Extract the [X, Y] coordinate from the center of the cell holding the provided text.  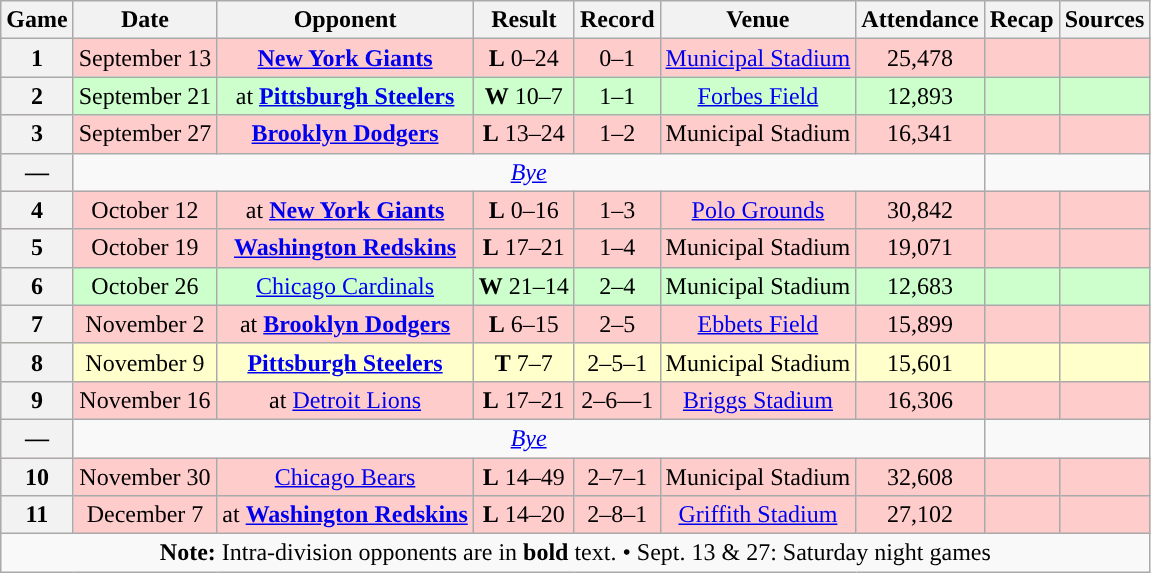
5 [37, 248]
30,842 [920, 210]
16,306 [920, 400]
Note: Intra-division opponents are in bold text. • Sept. 13 & 27: Saturday night games [576, 553]
1–3 [617, 210]
at Pittsburgh Steelers [345, 96]
Chicago Cardinals [345, 286]
16,341 [920, 134]
Forbes Field [758, 96]
2–8–1 [617, 515]
October 19 [145, 248]
7 [37, 324]
0–1 [617, 58]
L 13–24 [524, 134]
Brooklyn Dodgers [345, 134]
W 21–14 [524, 286]
15,899 [920, 324]
L 0–24 [524, 58]
9 [37, 400]
Attendance [920, 20]
25,478 [920, 58]
12,683 [920, 286]
12,893 [920, 96]
11 [37, 515]
2–7–1 [617, 477]
2–5–1 [617, 362]
6 [37, 286]
Ebbets Field [758, 324]
October 26 [145, 286]
Recap [1022, 20]
32,608 [920, 477]
October 12 [145, 210]
W 10–7 [524, 96]
19,071 [920, 248]
New York Giants [345, 58]
2–6—1 [617, 400]
at New York Giants [345, 210]
September 27 [145, 134]
Venue [758, 20]
4 [37, 210]
Chicago Bears [345, 477]
Sources [1104, 20]
November 2 [145, 324]
L 14–49 [524, 477]
November 30 [145, 477]
at Detroit Lions [345, 400]
Pittsburgh Steelers [345, 362]
1–1 [617, 96]
at Brooklyn Dodgers [345, 324]
1–2 [617, 134]
L 6–15 [524, 324]
Briggs Stadium [758, 400]
Washington Redskins [345, 248]
Opponent [345, 20]
T 7–7 [524, 362]
1–4 [617, 248]
27,102 [920, 515]
L 0–16 [524, 210]
2 [37, 96]
November 16 [145, 400]
at Washington Redskins [345, 515]
2–4 [617, 286]
Griffith Stadium [758, 515]
Polo Grounds [758, 210]
Result [524, 20]
10 [37, 477]
September 13 [145, 58]
L 14–20 [524, 515]
November 9 [145, 362]
September 21 [145, 96]
December 7 [145, 515]
1 [37, 58]
8 [37, 362]
Game [37, 20]
Record [617, 20]
2–5 [617, 324]
15,601 [920, 362]
3 [37, 134]
Date [145, 20]
